Detect which cell encompasses the target text, then output its [X, Y] center coordinate. 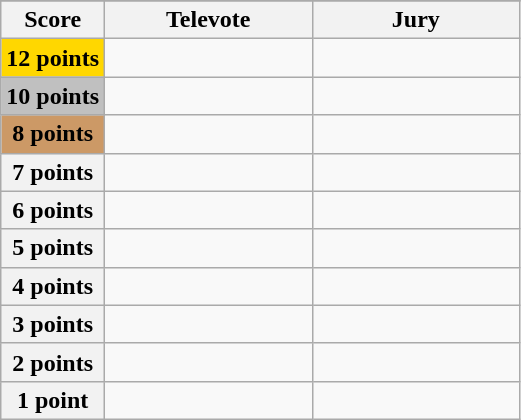
6 points [53, 210]
Jury [416, 20]
7 points [53, 172]
2 points [53, 362]
8 points [53, 134]
3 points [53, 324]
Score [53, 20]
5 points [53, 248]
10 points [53, 96]
Televote [209, 20]
1 point [53, 400]
12 points [53, 58]
4 points [53, 286]
